Capture the cell that displays the provided text and extract its (x, y) central coordinate. 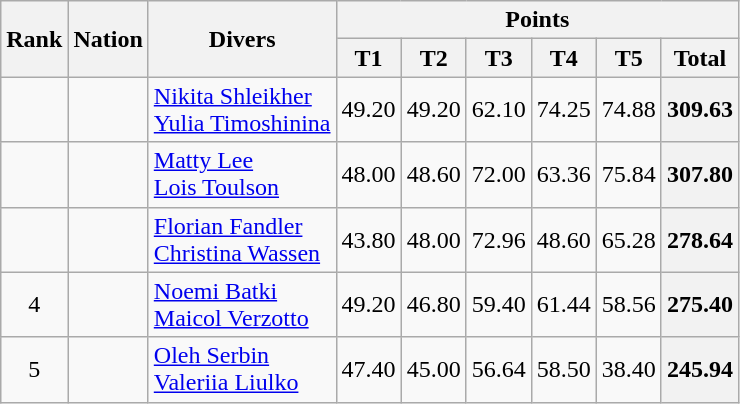
4 (34, 304)
Total (700, 58)
245.94 (700, 370)
58.56 (628, 304)
56.64 (498, 370)
63.36 (564, 174)
75.84 (628, 174)
5 (34, 370)
38.40 (628, 370)
59.40 (498, 304)
Matty LeeLois Toulson (242, 174)
72.96 (498, 240)
Points (537, 20)
T3 (498, 58)
62.10 (498, 110)
309.63 (700, 110)
58.50 (564, 370)
74.25 (564, 110)
275.40 (700, 304)
72.00 (498, 174)
T2 (434, 58)
T4 (564, 58)
Noemi BatkiMaicol Verzotto (242, 304)
46.80 (434, 304)
Nikita ShleikherYulia Timoshinina (242, 110)
45.00 (434, 370)
Oleh SerbinValeriia Liulko (242, 370)
47.40 (368, 370)
T1 (368, 58)
65.28 (628, 240)
61.44 (564, 304)
T5 (628, 58)
Rank (34, 39)
Nation (108, 39)
43.80 (368, 240)
74.88 (628, 110)
Florian FandlerChristina Wassen (242, 240)
Divers (242, 39)
278.64 (700, 240)
307.80 (700, 174)
